Find where the given text appears and provide that cell's center as [x, y] coordinate. 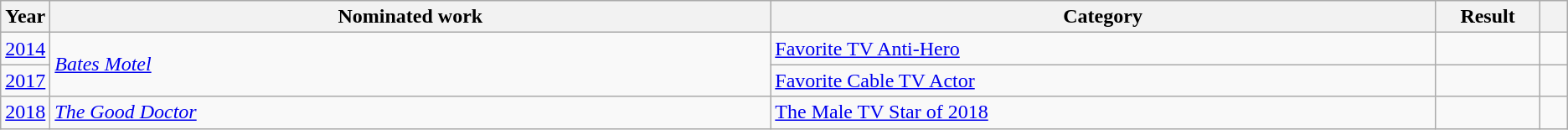
Result [1488, 17]
2014 [25, 49]
Bates Motel [410, 65]
The Good Doctor [410, 112]
Favorite TV Anti-Hero [1103, 49]
Favorite Cable TV Actor [1103, 81]
Nominated work [410, 17]
The Male TV Star of 2018 [1103, 112]
2017 [25, 81]
2018 [25, 112]
Year [25, 17]
Category [1103, 17]
